Capture the cell that displays the provided text and extract its (x, y) central coordinate. 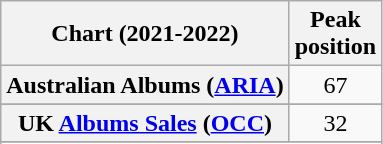
32 (335, 123)
Peakposition (335, 34)
UK Albums Sales (OCC) (145, 123)
67 (335, 85)
Chart (2021-2022) (145, 34)
Australian Albums (ARIA) (145, 85)
